Pinpoint the cell where the given text exists, returning its (X, Y) midpoint coordinate. 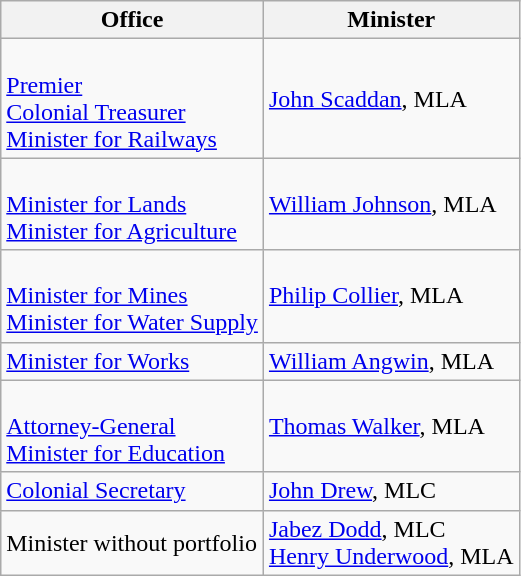
Minister without portfolio (132, 542)
William Johnson, MLA (391, 204)
Minister for Lands Minister for Agriculture (132, 204)
John Scaddan, MLA (391, 98)
Office (132, 20)
John Drew, MLC (391, 491)
Thomas Walker, MLA (391, 426)
William Angwin, MLA (391, 361)
Philip Collier, MLA (391, 296)
Minister for Works (132, 361)
Jabez Dodd, MLCHenry Underwood, MLA (391, 542)
Premier Colonial Treasurer Minister for Railways (132, 98)
Colonial Secretary (132, 491)
Minister (391, 20)
Attorney-General Minister for Education (132, 426)
Minister for Mines Minister for Water Supply (132, 296)
